From the cell containing the given text, extract its center point as [x, y] coordinate. 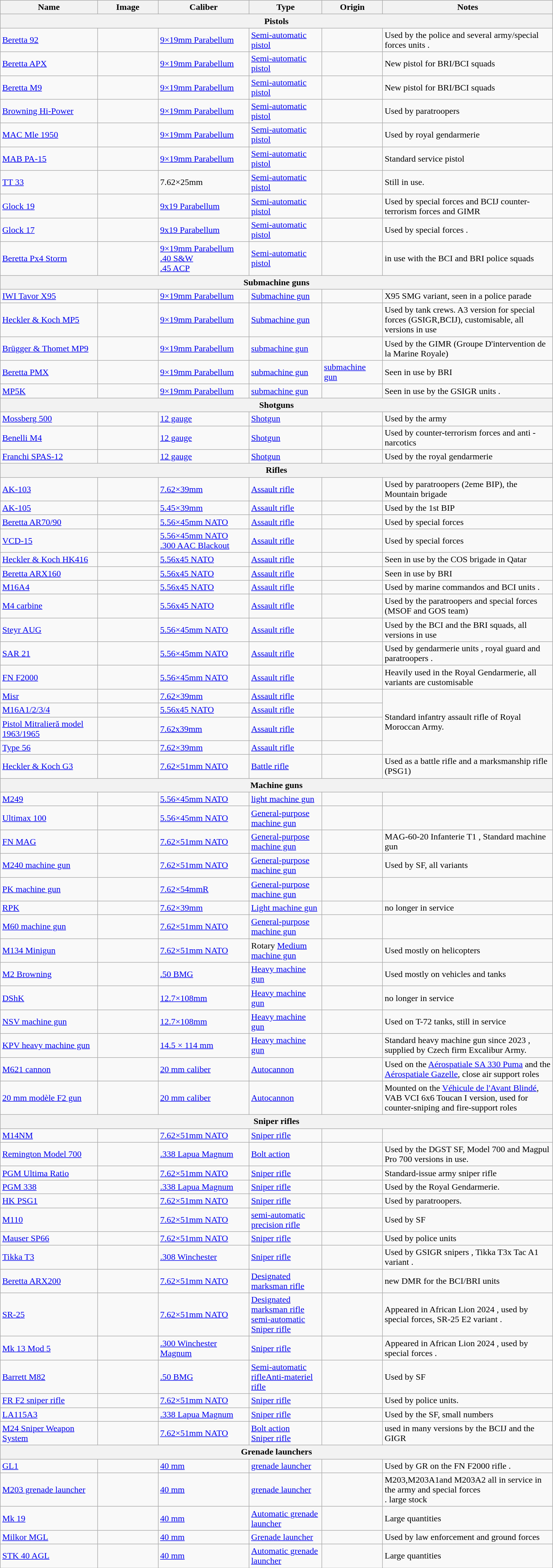
Used on T-72 tanks, still in service [468, 1021]
Seen in use by the COS brigade in Qatar [468, 559]
Browning Hi-Power [49, 111]
SAR 21 [49, 654]
Used mostly on vehicles and tanks [468, 974]
Grenade launchers [276, 1452]
Used by gendarmerie units , royal guard and paratroopers . [468, 654]
MAG-60-20 Infanterie T1 , Standard machine gun [468, 841]
Used by the 1st BIP [468, 508]
Pistol Mitralieră model 1963/1965 [49, 729]
Glock 17 [49, 230]
Used by royal gendarmerie [468, 135]
Used by special forces and BCIJ counter-terrorism forces and GIMR [468, 206]
Beretta APX [49, 63]
Beretta AR70/90 [49, 522]
Misr [49, 696]
Submachine guns [276, 282]
7.62×25mm [204, 182]
Beretta PMX [49, 372]
Designated marksman riflesemi-automatic Sniper rifle [285, 1315]
M134 Minigun [49, 951]
Used by the Royal Gendarmerie. [468, 1187]
Rifles [276, 470]
HK PSG1 [49, 1201]
Used by law enforcement and ground forces [468, 1537]
Used by the army [468, 419]
M14NM [49, 1135]
Used by paratroopers (2eme BIP), the Mountain brigade [468, 489]
Milkor MGL [49, 1537]
Used by marine commandos and BCI units . [468, 587]
LA115A3 [49, 1414]
M203 grenade launcher [49, 1490]
new DMR for the BCI/BRI units [468, 1281]
Heckler & Koch G3 [49, 766]
MAB PA-15 [49, 158]
Beretta ARX200 [49, 1281]
Heckler & Koch MP5 [49, 320]
M16A1/2/3/4 [49, 710]
RPK [49, 908]
Used mostly on helicopters [468, 951]
Sniper rifles [276, 1121]
Used by the DGST SF, Model 700 and Magpul Pro 700 versions in use. [468, 1154]
Semi-automatic rifleAnti-materiel rifle [285, 1377]
IWI Tavor X95 [49, 296]
Appeared in African Lion 2024 , used by special forces, SR-25 E2 variant . [468, 1315]
M240 machine gun [49, 865]
AK-105 [49, 508]
Origin [352, 7]
Beretta 92 [49, 40]
Mk 13 Mod 5 [49, 1348]
Appeared in African Lion 2024 , used by special forces . [468, 1348]
Used by tank crews. A3 version for special forces (GSIGR,BCIJ), customisable, all versions in use [468, 320]
Used by paratroopers. [468, 1201]
9×19mm Parabellum.40 S&W.45 ACP [204, 258]
Heckler & Koch HK416 [49, 559]
M24 Sniper Weapon System [49, 1433]
Machine guns [276, 785]
KPV heavy machine gun [49, 1046]
Grenade launcher [285, 1537]
M2 Browning [49, 974]
5.45×39mm [204, 508]
Standard infantry assault rifle of Royal Moroccan Army. [468, 722]
DShK [49, 998]
Shotguns [276, 405]
MAC Mle 1950 [49, 135]
20 mm modèle F2 gun [49, 1098]
Pistols [276, 21]
NSV machine gun [49, 1021]
Used by the royal gendarmerie [468, 456]
Notes [468, 7]
Used by counter-terrorism forces and anti -narcotics [468, 438]
M203,M203A1and M203A2 all in service in the army and special forces. large stock [468, 1490]
Standard-issue army sniper rifle [468, 1173]
PGM 338 [49, 1187]
Caliber [204, 7]
Mossberg 500 [49, 419]
Used by GR on the FN F2000 rifle . [468, 1466]
Bolt action [285, 1154]
VCD-15 [49, 541]
Used by police units [468, 1239]
Used by the BCI and the BRI squads, all versions in use [468, 630]
Still in use. [468, 182]
Image [128, 7]
Franchi SPAS-12 [49, 456]
Battle rifle [285, 766]
Tikka T3 [49, 1257]
Used as a battle rifle and a marksmanship rifle (PSG1) [468, 766]
used in many versions by the BCIJ and the GIGR [468, 1433]
Used by the police and several army/special forces units . [468, 40]
Type 56 [49, 748]
Used by the SF, small numbers [468, 1414]
PGM Ultima Ratio [49, 1173]
Heavily used in the Royal Gendarmerie, all variants are customisable [468, 677]
GL1 [49, 1466]
Beretta ARX160 [49, 573]
X95 SMG variant, seen in a police parade [468, 296]
Name [49, 7]
Used by police units. [468, 1401]
Used by the paratroopers and special forces (MSOF and GOS team) [468, 606]
FR F2 sniper rifle [49, 1401]
Beretta Px4 Storm [49, 258]
Used by GSIGR snipers , Tikka T3x Tac A1 variant . [468, 1257]
7.62x39mm [204, 729]
14.5 × 114 mm [204, 1046]
Benelli M4 [49, 438]
Designated marksman rifle [285, 1281]
Brügger & Thomet MP9 [49, 349]
Barrett M82 [49, 1377]
Glock 19 [49, 206]
TT 33 [49, 182]
FN F2000 [49, 677]
Remington Model 700 [49, 1154]
Ultimax 100 [49, 818]
M16A4 [49, 587]
Mk 19 [49, 1518]
Used by paratroopers [468, 111]
in use with the BCI and BRI police squads [468, 258]
Steyr AUG [49, 630]
semi-automatic precision rifle [285, 1219]
Light machine gun [285, 908]
Mounted on the Véhicule de l'Avant Blindé, VAB VCI 6x6 Toucan I version, used for counter-sniping and fire-support roles [468, 1098]
PK machine gun [49, 889]
Standard service pistol [468, 158]
SR-25 [49, 1315]
M60 machine gun [49, 927]
.308 Winchester [204, 1257]
Used on the Aérospatiale SA 330 Puma and the Aérospatiale Gazelle, close air support roles [468, 1069]
Used by special forces . [468, 230]
5.56×45mm NATO.300 AAC Blackout [204, 541]
Rotary Medium machine gun [285, 951]
Standard heavy machine gun since 2023 , supplied by Czech firm Excalibur Army. [468, 1046]
STK 40 AGL [49, 1556]
AK-103 [49, 489]
Seen in use by the GSIGR units . [468, 391]
MP5K [49, 391]
light machine gun [285, 799]
7.62×54mmR [204, 889]
Used by the GIMR (Groupe D'intervention de la Marine Royale) [468, 349]
FN MAG [49, 841]
M621 cannon [49, 1069]
M4 carbine [49, 606]
Bolt actionSniper rifle [285, 1433]
Mauser SP66 [49, 1239]
Beretta M9 [49, 88]
M249 [49, 799]
Type [285, 7]
Used by SF, all variants [468, 865]
M110 [49, 1219]
.300 Winchester Magnum [204, 1348]
